Pinpoint the cell where the given text exists, returning its [x, y] midpoint coordinate. 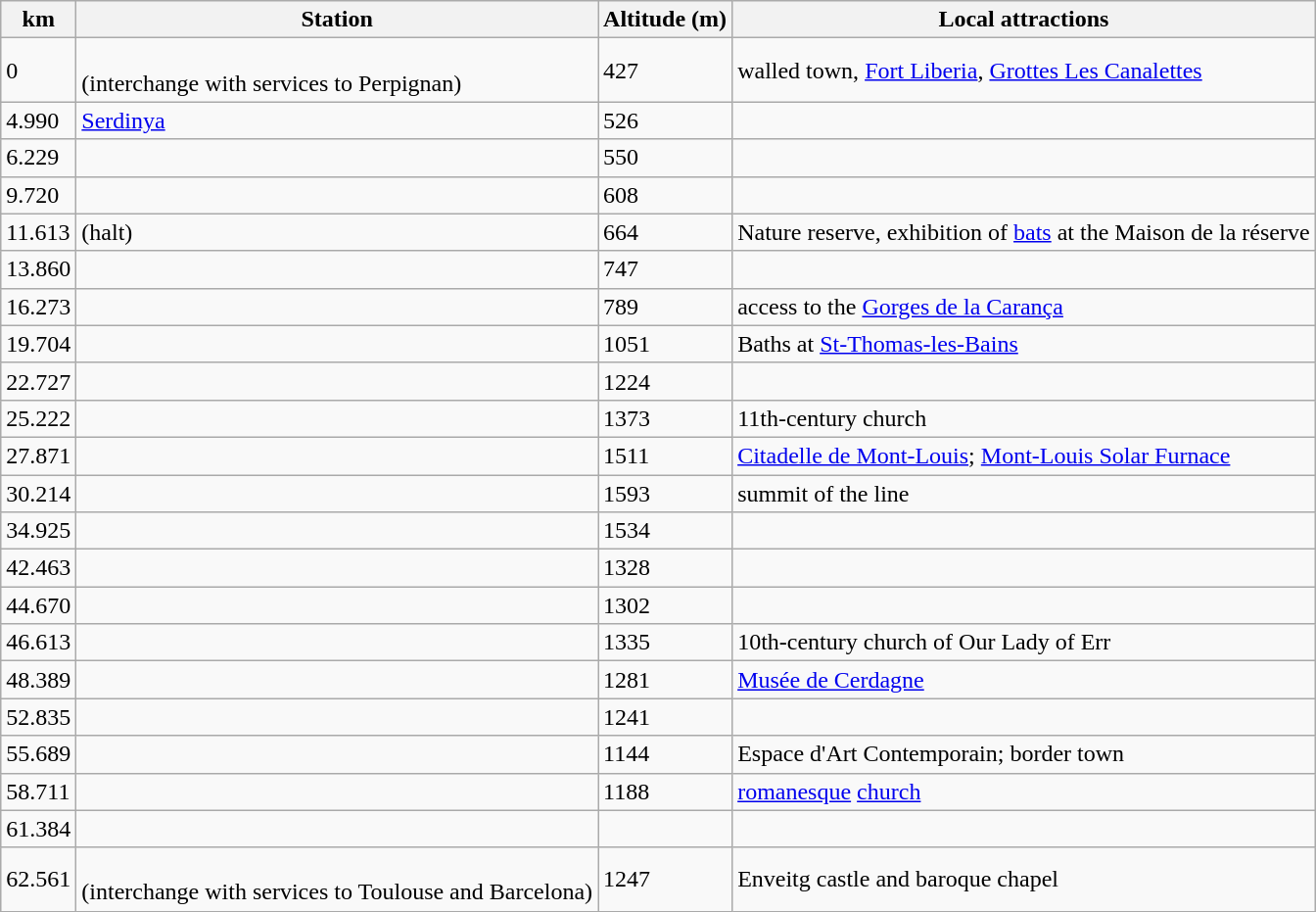
4.990 [39, 120]
1051 [666, 344]
Citadelle de Mont-Louis; Mont-Louis Solar Furnace [1024, 456]
48.389 [39, 680]
1328 [666, 568]
1281 [666, 680]
Espace d'Art Contemporain; border town [1024, 754]
1247 [666, 880]
58.711 [39, 792]
Enveitg castle and baroque chapel [1024, 880]
34.925 [39, 531]
1593 [666, 493]
1224 [666, 381]
61.384 [39, 829]
1302 [666, 605]
Musée de Cerdagne [1024, 680]
1241 [666, 717]
(halt) [337, 232]
Nature reserve, exhibition of bats at the Maison de la réserve [1024, 232]
526 [666, 120]
19.704 [39, 344]
km [39, 20]
747 [666, 269]
52.835 [39, 717]
6.229 [39, 158]
0 [39, 71]
789 [666, 307]
44.670 [39, 605]
9.720 [39, 195]
Altitude (m) [666, 20]
550 [666, 158]
1511 [666, 456]
608 [666, 195]
Local attractions [1024, 20]
1335 [666, 643]
access to the Gorges de la Carança [1024, 307]
1534 [666, 531]
55.689 [39, 754]
30.214 [39, 493]
11.613 [39, 232]
16.273 [39, 307]
427 [666, 71]
1144 [666, 754]
Baths at St-Thomas-les-Bains [1024, 344]
summit of the line [1024, 493]
Serdinya [337, 120]
46.613 [39, 643]
Station [337, 20]
1373 [666, 418]
1188 [666, 792]
62.561 [39, 880]
10th-century church of Our Lady of Err [1024, 643]
664 [666, 232]
walled town, Fort Liberia, Grottes Les Canalettes [1024, 71]
romanesque church [1024, 792]
(interchange with services to Toulouse and Barcelona) [337, 880]
42.463 [39, 568]
(interchange with services to Perpignan) [337, 71]
11th-century church [1024, 418]
22.727 [39, 381]
13.860 [39, 269]
25.222 [39, 418]
27.871 [39, 456]
